Scan for the cell matching the given text and deliver its (x, y) coordinate at center. 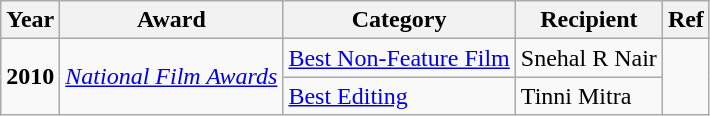
National Film Awards (172, 77)
Snehal R Nair (588, 58)
Best Non-Feature Film (399, 58)
Ref (686, 20)
Best Editing (399, 96)
2010 (30, 77)
Year (30, 20)
Recipient (588, 20)
Category (399, 20)
Award (172, 20)
Tinni Mitra (588, 96)
